Detect which cell encompasses the target text, then output its [x, y] center coordinate. 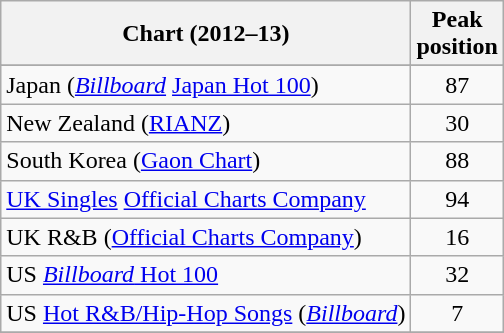
88 [457, 161]
UK Singles Official Charts Company [206, 199]
7 [457, 313]
Japan (Billboard Japan Hot 100) [206, 85]
32 [457, 275]
Peakposition [457, 34]
87 [457, 85]
UK R&B (Official Charts Company) [206, 237]
16 [457, 237]
US Billboard Hot 100 [206, 275]
Chart (2012–13) [206, 34]
South Korea (Gaon Chart) [206, 161]
30 [457, 123]
US Hot R&B/Hip-Hop Songs (Billboard) [206, 313]
New Zealand (RIANZ) [206, 123]
94 [457, 199]
